Extract the [X, Y] coordinate from the center of the cell holding the provided text.  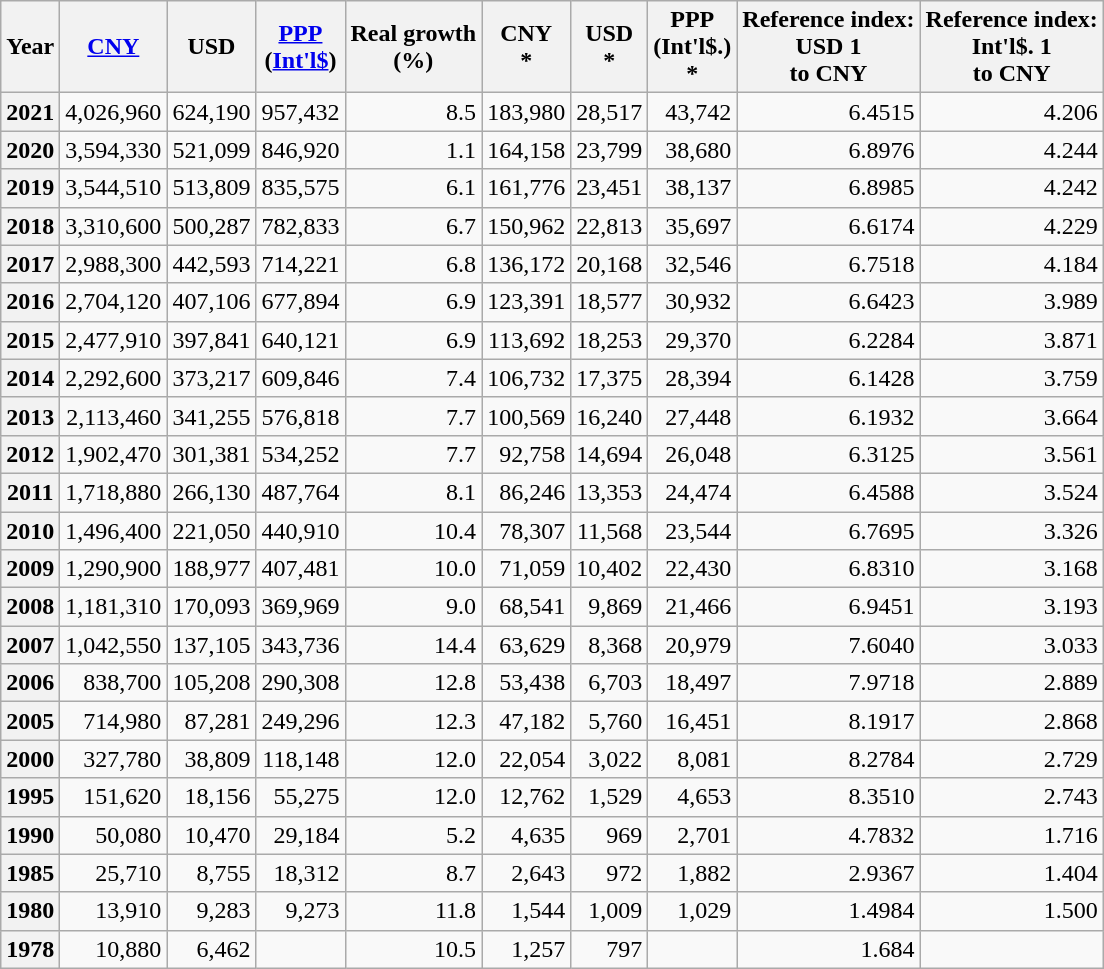
1990 [30, 835]
8.1917 [828, 721]
2,704,120 [114, 302]
3.561 [1012, 454]
29,184 [300, 835]
6.8 [414, 264]
2.868 [1012, 721]
92,758 [526, 454]
4.7832 [828, 835]
1,718,880 [114, 492]
32,546 [692, 264]
PPP(Int'l$) [300, 47]
2010 [30, 531]
1995 [30, 797]
2021 [30, 112]
3.524 [1012, 492]
1,529 [610, 797]
1,902,470 [114, 454]
183,980 [526, 112]
8.3510 [828, 797]
677,894 [300, 302]
3,594,330 [114, 150]
8,081 [692, 759]
3.033 [1012, 645]
CNY* [526, 47]
1,257 [526, 949]
18,577 [610, 302]
123,391 [526, 302]
10,880 [114, 949]
2,477,910 [114, 340]
6.6423 [828, 302]
3.871 [1012, 340]
2018 [30, 226]
7.6040 [828, 645]
Year [30, 47]
1,544 [526, 911]
18,253 [610, 340]
118,148 [300, 759]
957,432 [300, 112]
Real growth(%) [414, 47]
10.0 [414, 569]
3.326 [1012, 531]
2020 [30, 150]
1.500 [1012, 911]
4.244 [1012, 150]
10,402 [610, 569]
113,692 [526, 340]
2,643 [526, 873]
4.242 [1012, 188]
513,809 [212, 188]
6.9451 [828, 607]
13,910 [114, 911]
4.206 [1012, 112]
2017 [30, 264]
22,813 [610, 226]
341,255 [212, 416]
6.7518 [828, 264]
5.2 [414, 835]
22,054 [526, 759]
397,841 [212, 340]
373,217 [212, 378]
43,742 [692, 112]
2000 [30, 759]
PPP(Int'l$.)* [692, 47]
24,474 [692, 492]
100,569 [526, 416]
6.7 [414, 226]
8,755 [212, 873]
782,833 [300, 226]
11,568 [610, 531]
23,799 [610, 150]
624,190 [212, 112]
846,920 [300, 150]
266,130 [212, 492]
2008 [30, 607]
2019 [30, 188]
106,732 [526, 378]
USD* [610, 47]
18,497 [692, 683]
576,818 [300, 416]
4.229 [1012, 226]
6,462 [212, 949]
50,080 [114, 835]
1,290,900 [114, 569]
16,240 [610, 416]
10.5 [414, 949]
6.1428 [828, 378]
14.4 [414, 645]
Reference index:Int'l$. 1to CNY [1012, 47]
221,050 [212, 531]
2,701 [692, 835]
2014 [30, 378]
4,026,960 [114, 112]
10,470 [212, 835]
30,932 [692, 302]
2,988,300 [114, 264]
5,760 [610, 721]
151,620 [114, 797]
714,980 [114, 721]
500,287 [212, 226]
534,252 [300, 454]
47,182 [526, 721]
2016 [30, 302]
55,275 [300, 797]
1985 [30, 873]
609,846 [300, 378]
161,776 [526, 188]
22,430 [692, 569]
23,451 [610, 188]
3.168 [1012, 569]
12.8 [414, 683]
170,093 [212, 607]
27,448 [692, 416]
3,310,600 [114, 226]
164,158 [526, 150]
407,481 [300, 569]
2,113,460 [114, 416]
2007 [30, 645]
6.4588 [828, 492]
6.1932 [828, 416]
1,042,550 [114, 645]
10.4 [414, 531]
9,869 [610, 607]
21,466 [692, 607]
640,121 [300, 340]
521,099 [212, 150]
29,370 [692, 340]
2015 [30, 340]
6,703 [610, 683]
2012 [30, 454]
53,438 [526, 683]
28,394 [692, 378]
1.404 [1012, 873]
35,697 [692, 226]
14,694 [610, 454]
6.7695 [828, 531]
6.8310 [828, 569]
6.3125 [828, 454]
1,496,400 [114, 531]
4.184 [1012, 264]
442,593 [212, 264]
2005 [30, 721]
20,979 [692, 645]
6.8976 [828, 150]
68,541 [526, 607]
188,977 [212, 569]
838,700 [114, 683]
2009 [30, 569]
8.5 [414, 112]
105,208 [212, 683]
136,172 [526, 264]
CNY [114, 47]
18,312 [300, 873]
3.193 [1012, 607]
3.759 [1012, 378]
327,780 [114, 759]
3.664 [1012, 416]
1980 [30, 911]
63,629 [526, 645]
249,296 [300, 721]
9,273 [300, 911]
78,307 [526, 531]
23,544 [692, 531]
7.9718 [828, 683]
13,353 [610, 492]
9.0 [414, 607]
1,009 [610, 911]
2.729 [1012, 759]
2.889 [1012, 683]
6.8985 [828, 188]
835,575 [300, 188]
86,246 [526, 492]
1.1 [414, 150]
26,048 [692, 454]
3,544,510 [114, 188]
4,635 [526, 835]
1,882 [692, 873]
6.2284 [828, 340]
440,910 [300, 531]
9,283 [212, 911]
290,308 [300, 683]
2006 [30, 683]
25,710 [114, 873]
1.716 [1012, 835]
20,168 [610, 264]
USD [212, 47]
28,517 [610, 112]
1.4984 [828, 911]
38,137 [692, 188]
18,156 [212, 797]
301,381 [212, 454]
6.6174 [828, 226]
1,181,310 [114, 607]
17,375 [610, 378]
1978 [30, 949]
3,022 [610, 759]
369,969 [300, 607]
6.4515 [828, 112]
8,368 [610, 645]
38,809 [212, 759]
38,680 [692, 150]
972 [610, 873]
4,653 [692, 797]
8.2784 [828, 759]
2.743 [1012, 797]
2011 [30, 492]
11.8 [414, 911]
12,762 [526, 797]
8.1 [414, 492]
71,059 [526, 569]
12.3 [414, 721]
797 [610, 949]
8.7 [414, 873]
6.1 [414, 188]
7.4 [414, 378]
Reference index:USD 1to CNY [828, 47]
2,292,600 [114, 378]
16,451 [692, 721]
407,106 [212, 302]
969 [610, 835]
137,105 [212, 645]
1.684 [828, 949]
1,029 [692, 911]
87,281 [212, 721]
343,736 [300, 645]
2.9367 [828, 873]
2013 [30, 416]
487,764 [300, 492]
714,221 [300, 264]
150,962 [526, 226]
3.989 [1012, 302]
